From the cell containing the given text, extract its center point as (x, y) coordinate. 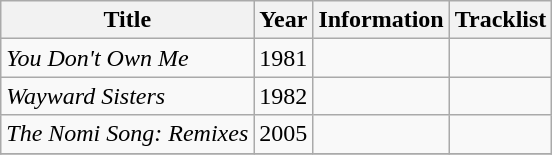
Tracklist (500, 20)
Title (128, 20)
The Nomi Song: Remixes (128, 134)
2005 (284, 134)
1982 (284, 96)
1981 (284, 58)
Wayward Sisters (128, 96)
Information (381, 20)
You Don't Own Me (128, 58)
Year (284, 20)
